For the text-containing cell, return its midpoint in [x, y] coordinate format. 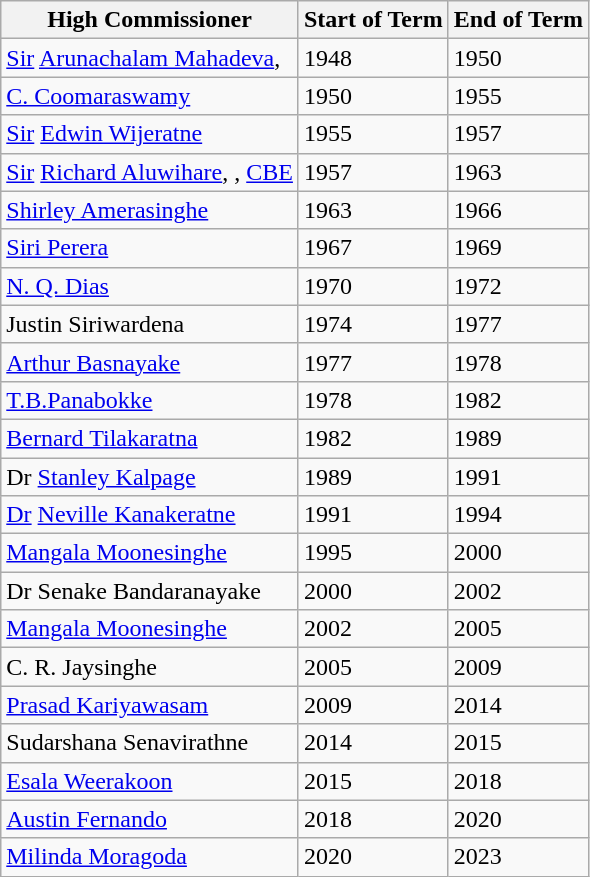
Bernard Tilakaratna [150, 438]
2023 [518, 857]
Shirley Amerasinghe [150, 210]
Arthur Basnayake [150, 362]
Sudarshana Senavirathne [150, 743]
Sir Richard Aluwihare, , CBE [150, 172]
Austin Fernando [150, 819]
1948 [373, 58]
1969 [518, 248]
Milinda Moragoda [150, 857]
Siri Perera [150, 248]
Sir Edwin Wijeratne [150, 134]
Dr Stanley Kalpage [150, 477]
1972 [518, 286]
Justin Siriwardena [150, 324]
N. Q. Dias [150, 286]
End of Term [518, 20]
C. Coomaraswamy [150, 96]
Sir Arunachalam Mahadeva, [150, 58]
1970 [373, 286]
High Commissioner [150, 20]
Esala Weerakoon [150, 781]
Start of Term [373, 20]
1966 [518, 210]
T.B.Panabokke [150, 400]
Dr Senake Bandaranayake [150, 591]
1974 [373, 324]
Prasad Kariyawasam [150, 705]
C. R. Jaysinghe [150, 667]
1967 [373, 248]
1994 [518, 515]
1995 [373, 553]
Dr Neville Kanakeratne [150, 515]
